Output the (X, Y) coordinate of the center of the cell containing the given text.  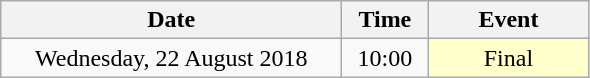
Final (508, 58)
Event (508, 20)
Time (385, 20)
Wednesday, 22 August 2018 (172, 58)
10:00 (385, 58)
Date (172, 20)
